From the cell containing the given text, extract its center point as [x, y] coordinate. 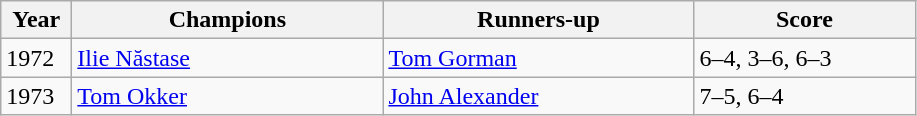
Runners-up [538, 20]
Tom Okker [228, 96]
Champions [228, 20]
Tom Gorman [538, 58]
1972 [36, 58]
7–5, 6–4 [804, 96]
1973 [36, 96]
Year [36, 20]
Ilie Năstase [228, 58]
6–4, 3–6, 6–3 [804, 58]
John Alexander [538, 96]
Score [804, 20]
